From the cell containing the given text, extract its center point as [x, y] coordinate. 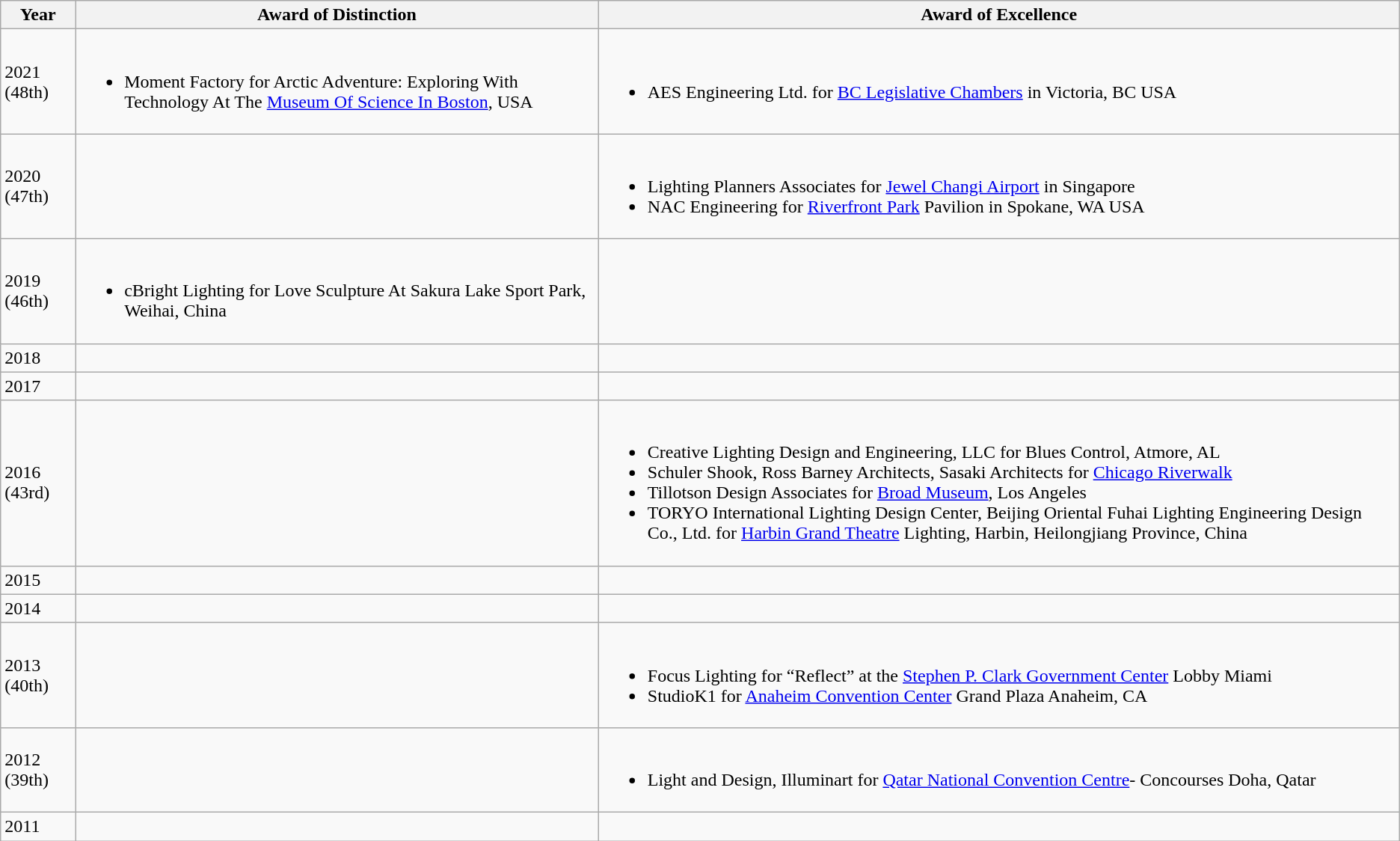
2017 [38, 386]
Focus Lighting for “Reflect” at the Stephen P. Clark Government Center Lobby MiamiStudioK1 for Anaheim Convention Center Grand Plaza Anaheim, CA [999, 675]
AES Engineering Ltd. for BC Legislative Chambers in Victoria, BC USA [999, 82]
2013 (40th) [38, 675]
cBright Lighting for Love Sculpture At Sakura Lake Sport Park, Weihai, China [337, 291]
Award of Excellence [999, 15]
Moment Factory for Arctic Adventure: Exploring With Technology At The Museum Of Science In Boston, USA [337, 82]
Lighting Planners Associates for Jewel Changi Airport in SingaporeNAC Engineering for Riverfront Park Pavilion in Spokane, WA USA [999, 186]
2018 [38, 358]
2014 [38, 608]
2019 (46th) [38, 291]
2020 (47th) [38, 186]
2015 [38, 580]
2021 (48th) [38, 82]
Year [38, 15]
Light and Design, Illuminart for Qatar National Convention Centre- Concourses Doha, Qatar [999, 769]
2011 [38, 826]
Award of Distinction [337, 15]
2016 (43rd) [38, 483]
2012 (39th) [38, 769]
